Return [X, Y] of the center of cell containing provided text 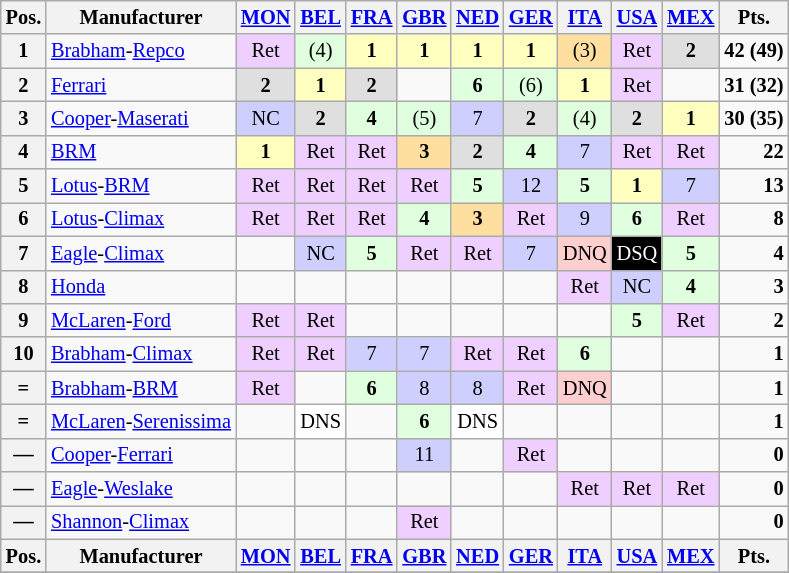
11 [424, 455]
(6) [531, 85]
42 (49) [754, 51]
Cooper-Maserati [141, 118]
BRM [141, 152]
13 [754, 186]
10 [24, 354]
(5) [424, 118]
12 [531, 186]
(3) [585, 51]
McLaren-Ford [141, 320]
30 (35) [754, 118]
Lotus-Climax [141, 219]
31 (32) [754, 85]
Ferrari [141, 85]
Eagle-Weslake [141, 489]
Honda [141, 287]
22 [754, 152]
DSQ [637, 253]
Brabham-Repco [141, 51]
McLaren-Serenissima [141, 421]
Brabham-Climax [141, 354]
Brabham-BRM [141, 388]
Lotus-BRM [141, 186]
Shannon-Climax [141, 522]
Eagle-Climax [141, 253]
Cooper-Ferrari [141, 455]
